For the text-containing cell, return its midpoint in (X, Y) coordinate format. 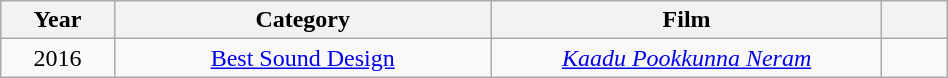
Year (58, 20)
Kaadu Pookkunna Neram (686, 58)
Best Sound Design (302, 58)
Film (686, 20)
Category (302, 20)
2016 (58, 58)
